Search for the cell housing the specified text and yield its (x, y) center coordinate. 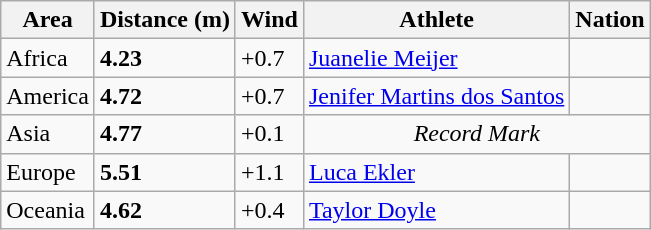
Area (48, 20)
Juanelie Meijer (436, 58)
+0.4 (269, 210)
Athlete (436, 20)
Nation (610, 20)
+0.1 (269, 134)
4.77 (164, 134)
5.51 (164, 172)
Distance (m) (164, 20)
Europe (48, 172)
4.62 (164, 210)
Wind (269, 20)
+1.1 (269, 172)
Record Mark (476, 134)
Jenifer Martins dos Santos (436, 96)
Asia (48, 134)
Taylor Doyle (436, 210)
4.72 (164, 96)
America (48, 96)
4.23 (164, 58)
Oceania (48, 210)
Luca Ekler (436, 172)
Africa (48, 58)
